Capture the cell that displays the provided text and extract its [X, Y] central coordinate. 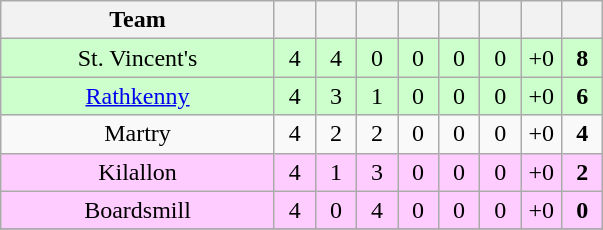
Boardsmill [138, 210]
6 [582, 96]
Kilallon [138, 172]
Rathkenny [138, 96]
Team [138, 20]
8 [582, 58]
Martry [138, 134]
St. Vincent's [138, 58]
